Search for the cell housing the specified text and yield its (x, y) center coordinate. 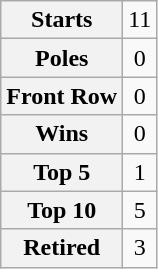
Starts (62, 20)
3 (140, 248)
5 (140, 210)
1 (140, 172)
Wins (62, 134)
Retired (62, 248)
Poles (62, 58)
Front Row (62, 96)
11 (140, 20)
Top 5 (62, 172)
Top 10 (62, 210)
